Return (x, y) of the center of cell containing provided text 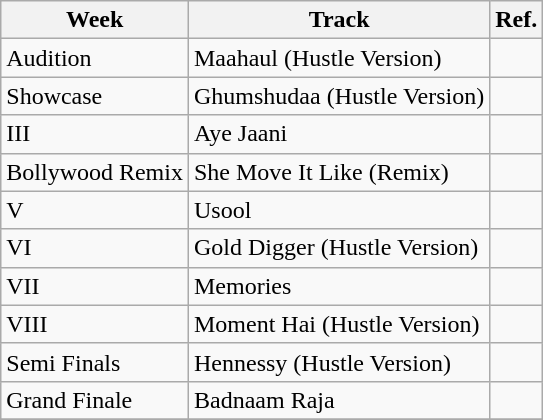
Week (95, 20)
Semi Finals (95, 362)
Showcase (95, 96)
Bollywood Remix (95, 172)
She Move It Like (Remix) (338, 172)
VIII (95, 324)
Badnaam Raja (338, 400)
III (95, 134)
Ghumshudaa (Hustle Version) (338, 96)
Audition (95, 58)
VI (95, 248)
V (95, 210)
VII (95, 286)
Usool (338, 210)
Aye Jaani (338, 134)
Hennessy (Hustle Version) (338, 362)
Gold Digger (Hustle Version) (338, 248)
Ref. (516, 20)
Grand Finale (95, 400)
Memories (338, 286)
Maahaul (Hustle Version) (338, 58)
Track (338, 20)
Moment Hai (Hustle Version) (338, 324)
